Capture the cell that displays the provided text and extract its [X, Y] central coordinate. 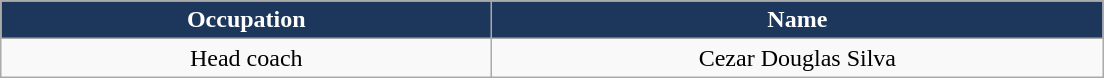
Occupation [246, 20]
Cezar Douglas Silva [798, 58]
Head coach [246, 58]
Name [798, 20]
